Search for the cell housing the specified text and yield its [X, Y] center coordinate. 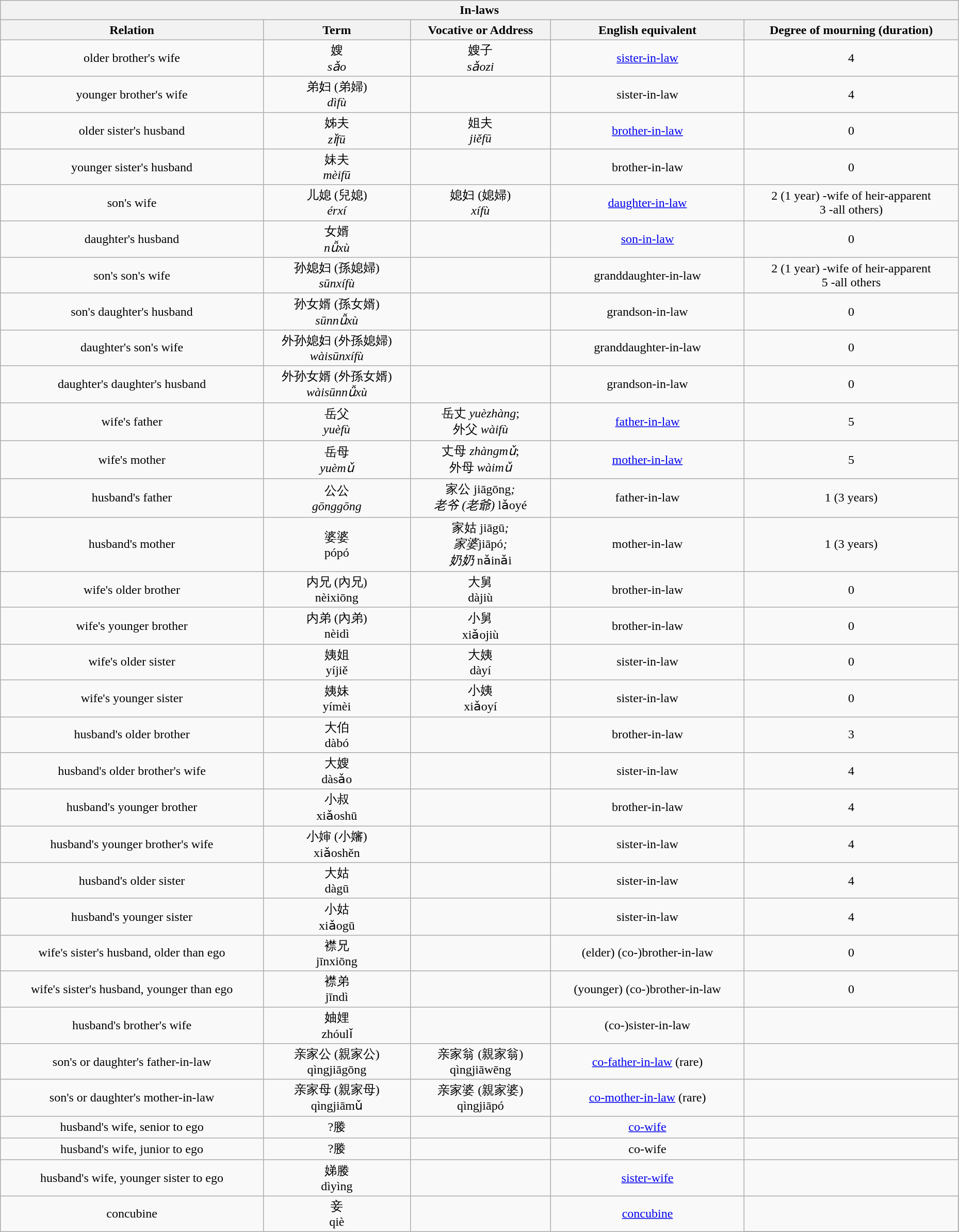
妾qiè [336, 1214]
In-laws [480, 10]
son-in-law [647, 239]
husband's father [132, 498]
小叔xiǎoshū [336, 808]
襟兄 jīnxiōng [336, 953]
大嫂dàsǎo [336, 771]
husband's older brother [132, 735]
大舅dàjiù [480, 590]
husband's wife, senior to ego [132, 1127]
younger sister's husband [132, 167]
Term [336, 30]
襟弟 jīndì [336, 989]
小舅xiǎojiù [480, 625]
wife's older brother [132, 590]
姐夫jiěfū [480, 131]
husband's brother's wife [132, 1026]
外孙媳妇 (外孫媳婦) wàisūnxífù [336, 348]
小姨xiǎoyí [480, 699]
家公 jiāgōng; 老爷 (老爺) lǎoyé [480, 498]
wife's father [132, 422]
(elder) (co-)brother-in-law [647, 953]
姨妹 yímèi [336, 699]
小姑 xiǎogū [336, 916]
媳妇 (媳婦) xífù [480, 203]
husband's wife, junior to ego [132, 1149]
English equivalent [647, 30]
daughter's daughter's husband [132, 384]
大姨 dàyí [480, 662]
姨姐 yíjiě [336, 662]
husband's younger brother [132, 808]
son's wife [132, 203]
son's daughter's husband [132, 312]
嫂sǎo [336, 58]
外孙女婿 (外孫女婿) wàisūnnǚxù [336, 384]
姊夫zǐfū [336, 131]
弟妇 (弟婦) dìfù [336, 94]
husband's younger brother's wife [132, 844]
岳父yuèfù [336, 422]
3 [851, 735]
wife's younger sister [132, 699]
Vocative or Address [480, 30]
husband's wife, younger sister to ego [132, 1178]
(co-)sister-in-law [647, 1026]
孙女婿 (孫女婿) sūnnǚxù [336, 312]
婆婆pópó [336, 544]
husband's younger sister [132, 916]
husband's older brother's wife [132, 771]
sister-wife [647, 1178]
husband's mother [132, 544]
co-mother-in-law (rare) [647, 1098]
亲家公 (親家公) qìngjiāgōng [336, 1062]
husband's older sister [132, 881]
Relation [132, 30]
wife's sister's husband, younger than ego [132, 989]
岳丈 yuèzhàng;外父 wàifù [480, 422]
wife's mother [132, 460]
妯娌 zhóulǐ [336, 1026]
son's or daughter's father-in-law [132, 1062]
(younger) (co-)brother-in-law [647, 989]
内弟 (內弟) nèidì [336, 625]
大伯 dàbó [336, 735]
小婶 (小嬸) xiǎoshěn [336, 844]
亲家母 (親家母) qìngjiāmǔ [336, 1098]
older sister's husband [132, 131]
daughter's husband [132, 239]
2 (1 year) -wife of heir-apparent5 -all others [851, 275]
daughter-in-law [647, 203]
亲家翁 (親家翁) qìngjiāwēng [480, 1062]
内兄 (內兄) nèixiōng [336, 590]
wife's younger brother [132, 625]
丈母 zhàngmǔ;外母 wàimǔ [480, 460]
亲家婆 (親家婆) qìngjiāpó [480, 1098]
娣媵 dìyìng [336, 1178]
older brother's wife [132, 58]
daughter's son's wife [132, 348]
大姑 dàgū [336, 881]
妹夫mèifū [336, 167]
Degree of mourning (duration) [851, 30]
wife's older sister [132, 662]
younger brother's wife [132, 94]
co-father-in-law (rare) [647, 1062]
孙媳妇 (孫媳婦) sūnxífù [336, 275]
son's or daughter's mother-in-law [132, 1098]
son's son's wife [132, 275]
公公gōnggōng [336, 498]
儿媳 (兒媳) érxí [336, 203]
嫂子sǎozi [480, 58]
2 (1 year) -wife of heir-apparent3 -all others) [851, 203]
wife's sister's husband, older than ego [132, 953]
女婿nǚxù [336, 239]
家姑 jiāgū;家婆jiāpó;奶奶 nǎinǎi [480, 544]
岳母yuèmǔ [336, 460]
